Locate the cell with the specified text and output its [x, y] center coordinate. 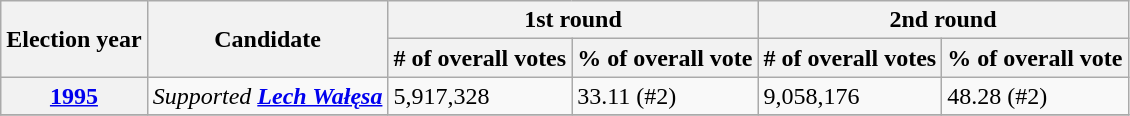
33.11 (#2) [665, 96]
2nd round [943, 20]
Supported Lech Wałęsa [268, 96]
Election year [74, 39]
1995 [74, 96]
Candidate [268, 39]
5,917,328 [480, 96]
1st round [573, 20]
9,058,176 [850, 96]
48.28 (#2) [1035, 96]
